Identify which cell holds the provided text, then report its (X, Y) central coordinate. 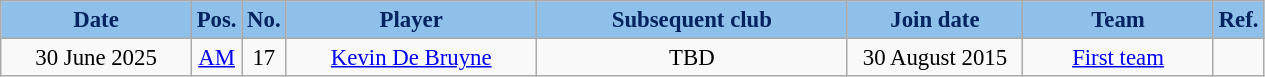
Join date (935, 20)
30 August 2015 (935, 58)
Pos. (216, 20)
AM (216, 58)
Team (1118, 20)
17 (264, 58)
30 June 2025 (96, 58)
Subsequent club (692, 20)
First team (1118, 58)
Player (412, 20)
No. (264, 20)
Kevin De Bruyne (412, 58)
Date (96, 20)
TBD (692, 58)
Ref. (1238, 20)
